Return the (x, y) coordinate for the center point of the cell that contains the specified text.  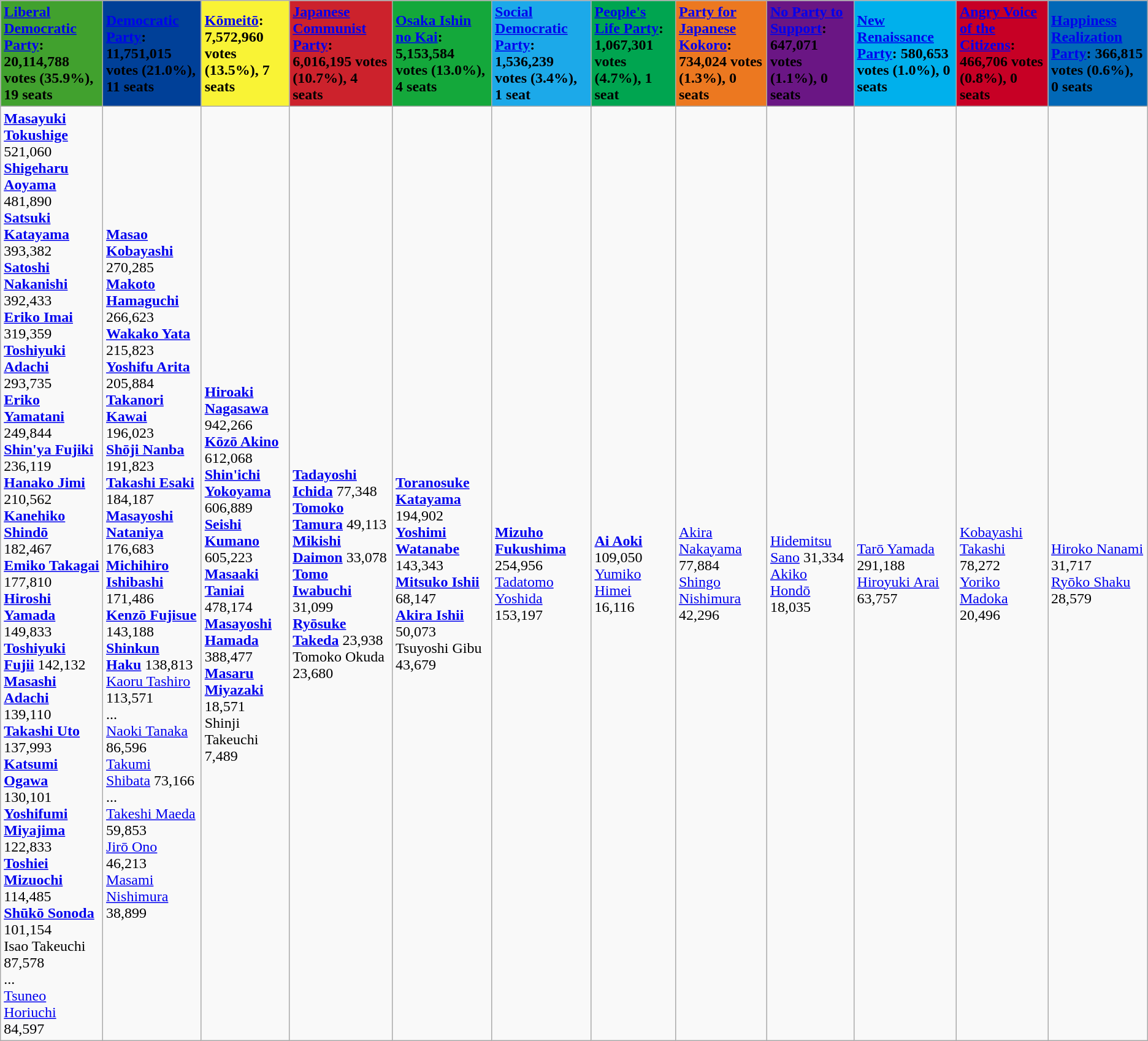
Happiness Realization Party: 366,815 votes (0.6%), 0 seats (1098, 54)
Japanese Communist Party: 6,016,195 votes (10.7%), 4 seats (341, 54)
Mizuho Fukushima 254,956Tadatomo Yoshida 153,197 (541, 574)
Democratic Party: 11,751,015 votes (21.0%), 11 seats (152, 54)
Hidemitsu Sano 31,334Akiko Hondō 18,035 (810, 574)
New Renaissance Party: 580,653 votes (1.0%), 0 seats (905, 54)
Kōmeitō: 7,572,960 votes (13.5%), 7 seats (245, 54)
People's Life Party: 1,067,301 votes (4.7%), 1 seat (633, 54)
Toranosuke Katayama 194,902Yoshimi Watanabe 143,343Mitsuko Ishii 68,147Akira Ishii 50,073Tsuyoshi Gibu 43,679 (442, 574)
Party for Japanese Kokoro: 734,024 votes (1.3%), 0 seats (721, 54)
Ai Aoki 109,050Yumiko Himei 16,116 (633, 574)
No Party to Support: 647,071 votes (1.1%), 0 seats (810, 54)
Hiroko Nanami 31,717Ryōko Shaku 28,579 (1098, 574)
Osaka Ishin no Kai: 5,153,584 votes (13.0%), 4 seats (442, 54)
Social Democratic Party: 1,536,239 votes (3.4%), 1 seat (541, 54)
Akira Nakayama 77,884Shingo Nishimura 42,296 (721, 574)
Angry Voice of the Citizens: 466,706 votes (0.8%), 0 seats (1002, 54)
Liberal Democratic Party: 20,114,788 votes (35.9%), 19 seats (52, 54)
Tarō Yamada 291,188Hiroyuki Arai 63,757 (905, 574)
Kobayashi Takashi 78,272Yoriko Madoka 20,496 (1002, 574)
Tadayoshi Ichida 77,348Tomoko Tamura 49,113Mikishi Daimon 33,078Tomo Iwabuchi 31,099Ryōsuke Takeda 23,938Tomoko Okuda 23,680 (341, 574)
